Detect which cell encompasses the target text, then output its (x, y) center coordinate. 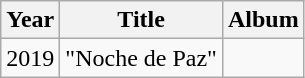
Year (30, 20)
Title (142, 20)
Album (263, 20)
2019 (30, 58)
"Noche de Paz" (142, 58)
